Provide the (X, Y) coordinate of the cell's center where the given text is located.  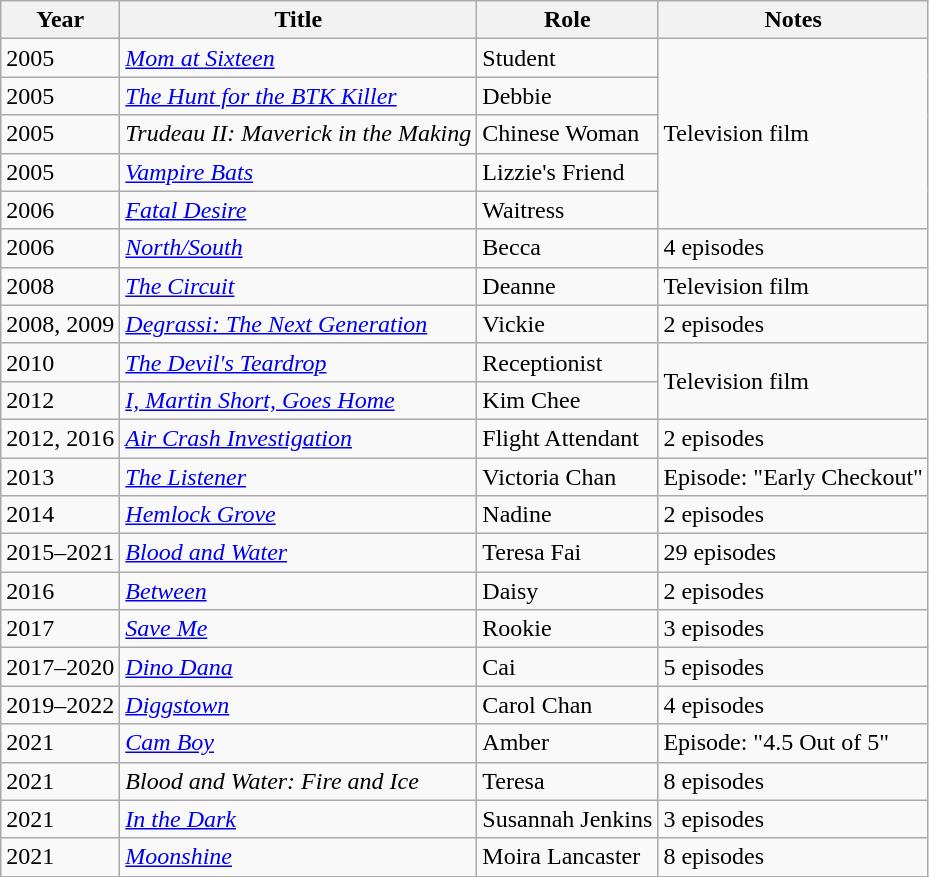
2010 (60, 362)
The Devil's Teardrop (298, 362)
Blood and Water (298, 553)
The Listener (298, 477)
Moira Lancaster (568, 857)
Deanne (568, 286)
2008 (60, 286)
2017–2020 (60, 667)
Becca (568, 248)
2015–2021 (60, 553)
North/South (298, 248)
Debbie (568, 96)
Teresa Fai (568, 553)
Hemlock Grove (298, 515)
Moonshine (298, 857)
2012 (60, 400)
The Circuit (298, 286)
Vampire Bats (298, 172)
2019–2022 (60, 705)
2017 (60, 629)
In the Dark (298, 819)
Between (298, 591)
29 episodes (794, 553)
Susannah Jenkins (568, 819)
Blood and Water: Fire and Ice (298, 781)
2013 (60, 477)
Year (60, 20)
Episode: "Early Checkout" (794, 477)
Waitress (568, 210)
Cai (568, 667)
Daisy (568, 591)
I, Martin Short, Goes Home (298, 400)
Episode: "4.5 Out of 5" (794, 743)
Kim Chee (568, 400)
2014 (60, 515)
Lizzie's Friend (568, 172)
Save Me (298, 629)
Carol Chan (568, 705)
Rookie (568, 629)
Title (298, 20)
Diggstown (298, 705)
2008, 2009 (60, 324)
5 episodes (794, 667)
Fatal Desire (298, 210)
Nadine (568, 515)
2016 (60, 591)
Chinese Woman (568, 134)
2012, 2016 (60, 438)
The Hunt for the BTK Killer (298, 96)
Victoria Chan (568, 477)
Notes (794, 20)
Student (568, 58)
Degrassi: The Next Generation (298, 324)
Role (568, 20)
Air Crash Investigation (298, 438)
Vickie (568, 324)
Receptionist (568, 362)
Cam Boy (298, 743)
Amber (568, 743)
Dino Dana (298, 667)
Flight Attendant (568, 438)
Mom at Sixteen (298, 58)
Trudeau II: Maverick in the Making (298, 134)
Teresa (568, 781)
